Extract the [x, y] coordinate from the center of the cell holding the provided text.  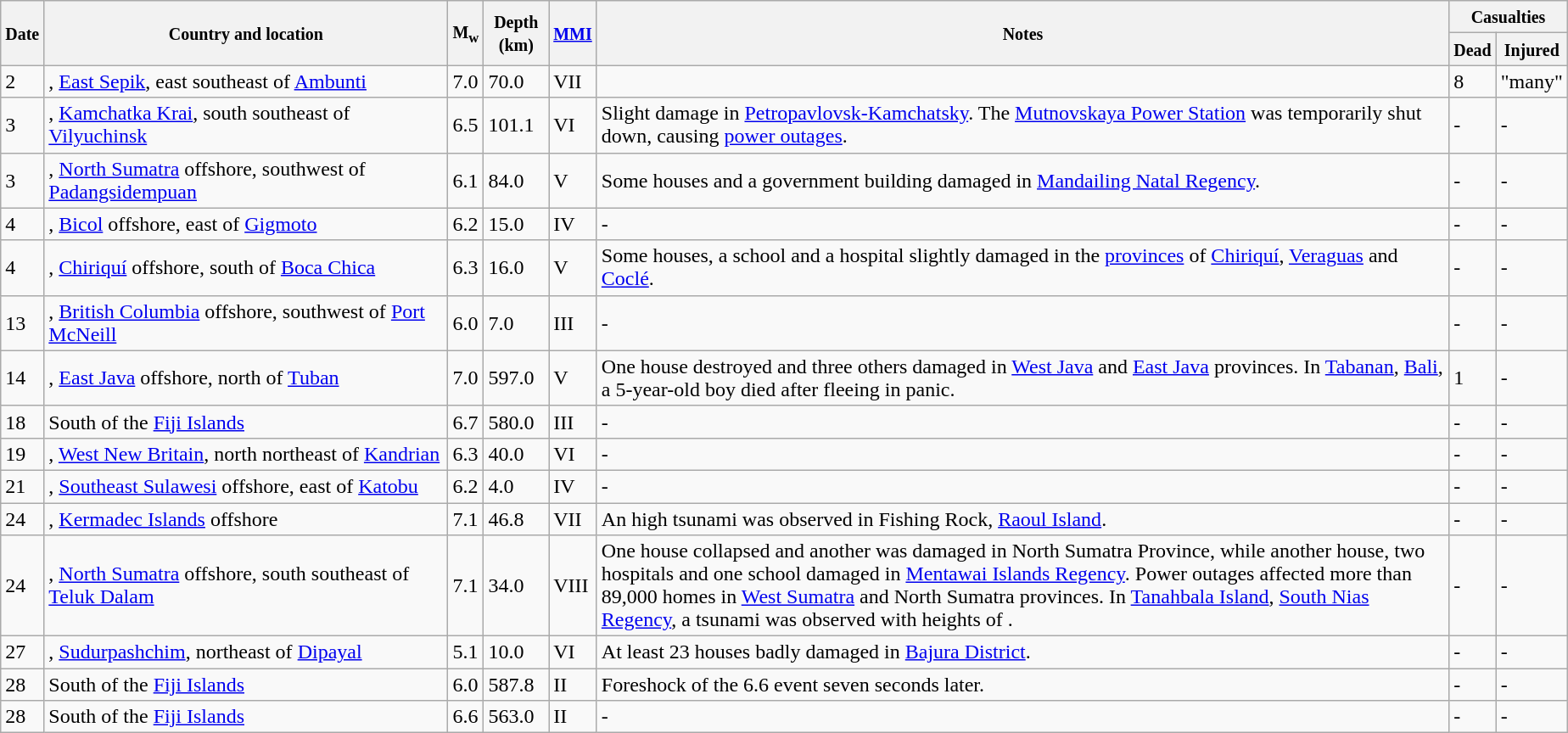
6.5 [466, 126]
MMI [574, 33]
Foreshock of the 6.6 event seven seconds later. [1022, 685]
Country and location [246, 33]
Casualties [1509, 17]
, North Sumatra offshore, south southeast of Teluk Dalam [246, 585]
Notes [1022, 33]
, Kamchatka Krai, south southeast of Vilyuchinsk [246, 126]
4.0 [516, 486]
597.0 [516, 378]
Dead [1473, 49]
, East Java offshore, north of Tuban [246, 378]
1 [1473, 378]
13 [22, 322]
5.1 [466, 652]
, Sudurpashchim, northeast of Dipayal [246, 652]
19 [22, 454]
6.7 [466, 422]
An high tsunami was observed in Fishing Rock, Raoul Island. [1022, 518]
, Southeast Sulawesi offshore, east of Katobu [246, 486]
84.0 [516, 180]
Some houses, a school and a hospital slightly damaged in the provinces of Chiriquí, Veraguas and Coclé. [1022, 268]
101.1 [516, 126]
, British Columbia offshore, southwest of Port McNeill [246, 322]
15.0 [516, 224]
6.1 [466, 180]
Injured [1532, 49]
"many" [1532, 81]
, Chiriquí offshore, south of Boca Chica [246, 268]
10.0 [516, 652]
One house destroyed and three others damaged in West Java and East Java provinces. In Tabanan, Bali, a 5-year-old boy died after fleeing in panic. [1022, 378]
587.8 [516, 685]
40.0 [516, 454]
580.0 [516, 422]
6.6 [466, 717]
46.8 [516, 518]
Depth (km) [516, 33]
27 [22, 652]
34.0 [516, 585]
70.0 [516, 81]
, East Sepik, east southeast of Ambunti [246, 81]
Mw [466, 33]
, North Sumatra offshore, southwest of Padangsidempuan [246, 180]
Some houses and a government building damaged in Mandailing Natal Regency. [1022, 180]
8 [1473, 81]
18 [22, 422]
14 [22, 378]
VIII [574, 585]
Slight damage in Petropavlovsk-Kamchatsky. The Mutnovskaya Power Station was temporarily shut down, causing power outages. [1022, 126]
563.0 [516, 717]
2 [22, 81]
, Bicol offshore, east of Gigmoto [246, 224]
, Kermadec Islands offshore [246, 518]
, West New Britain, north northeast of Kandrian [246, 454]
16.0 [516, 268]
At least 23 houses badly damaged in Bajura District. [1022, 652]
21 [22, 486]
Date [22, 33]
